Pinpoint the cell where the given text exists, returning its (X, Y) midpoint coordinate. 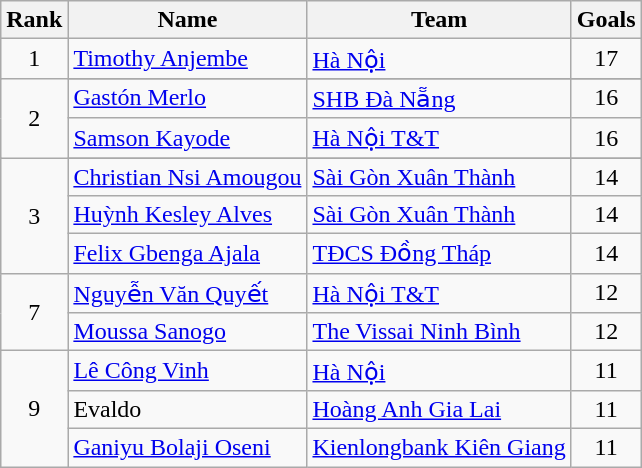
Gastón Merlo (188, 98)
9 (34, 409)
Team (439, 20)
Felix Gbenga Ajala (188, 254)
Christian Nsi Amougou (188, 177)
Ganiyu Bolaji Oseni (188, 447)
Nguyễn Văn Quyết (188, 293)
Samson Kayode (188, 138)
SHB Đà Nẵng (439, 98)
Hoàng Anh Gia Lai (439, 409)
1 (34, 59)
17 (606, 59)
Lê Công Vinh (188, 371)
TĐCS Đồng Tháp (439, 254)
Moussa Sanogo (188, 332)
Goals (606, 20)
2 (34, 118)
Kienlongbank Kiên Giang (439, 447)
Huỳnh Kesley Alves (188, 215)
The Vissai Ninh Bình (439, 332)
3 (34, 216)
Name (188, 20)
Timothy Anjembe (188, 59)
7 (34, 312)
Rank (34, 20)
Evaldo (188, 409)
